Pinpoint the cell where the given text exists, returning its [x, y] midpoint coordinate. 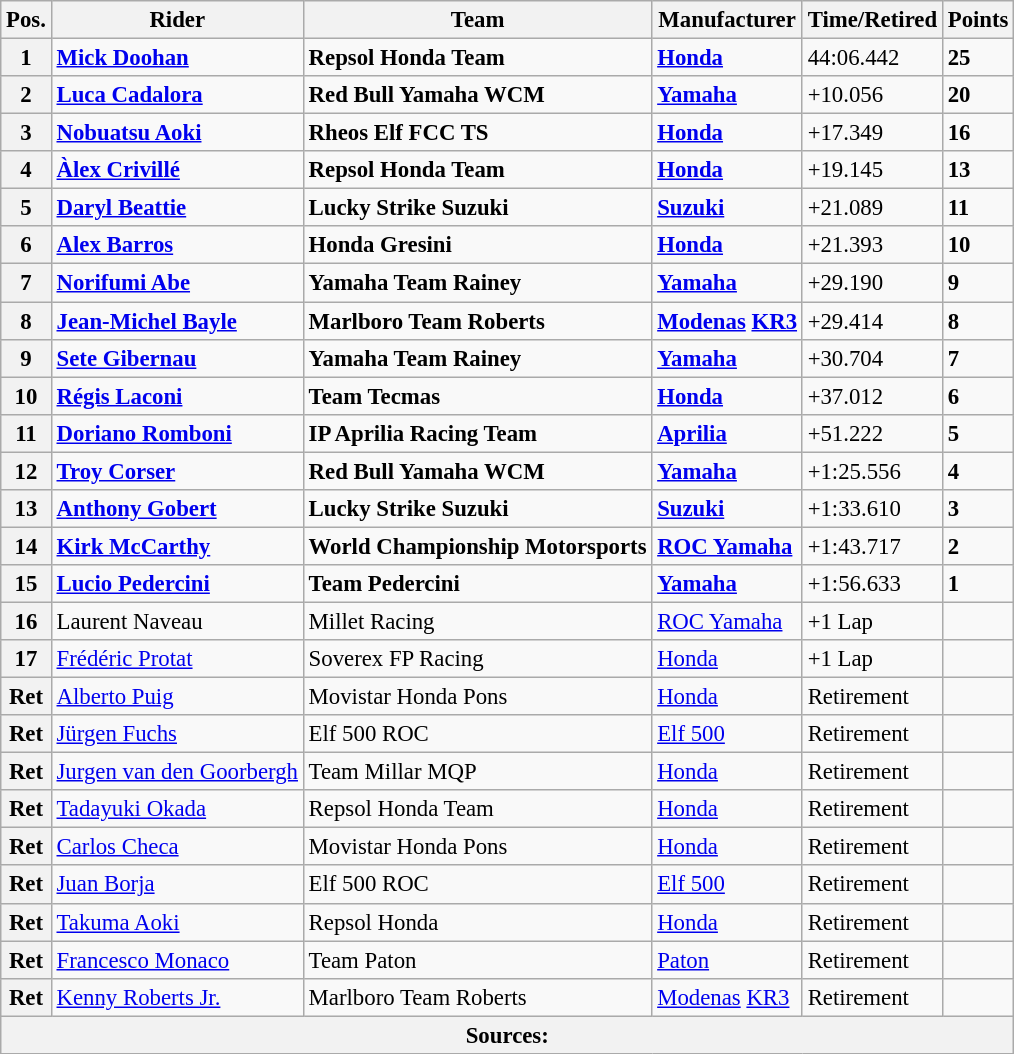
Norifumi Abe [177, 283]
Takuma Aoki [177, 922]
Kenny Roberts Jr. [177, 997]
14 [26, 546]
Team Paton [478, 960]
Tadayuki Okada [177, 809]
+21.089 [872, 208]
Francesco Monaco [177, 960]
Sources: [508, 1035]
Aprilia [727, 433]
Jurgen van den Goorbergh [177, 772]
15 [26, 584]
+37.012 [872, 396]
Soverex FP Racing [478, 659]
Rheos Elf FCC TS [478, 133]
+21.393 [872, 245]
Laurent Naveau [177, 621]
World Championship Motorsports [478, 546]
IP Aprilia Racing Team [478, 433]
Pos. [26, 20]
Team Tecmas [478, 396]
Alex Barros [177, 245]
Daryl Beattie [177, 208]
+29.414 [872, 321]
Doriano Romboni [177, 433]
Troy Corser [177, 471]
Juan Borja [177, 885]
Manufacturer [727, 20]
Jürgen Fuchs [177, 734]
Team [478, 20]
Luca Cadalora [177, 95]
+10.056 [872, 95]
Nobuatsu Aoki [177, 133]
+29.190 [872, 283]
+51.222 [872, 433]
Alberto Puig [177, 697]
+1:33.610 [872, 509]
Mick Doohan [177, 58]
Points [978, 20]
Paton [727, 960]
12 [26, 471]
Time/Retired [872, 20]
+1:25.556 [872, 471]
+19.145 [872, 170]
25 [978, 58]
Anthony Gobert [177, 509]
Kirk McCarthy [177, 546]
Repsol Honda [478, 922]
Sete Gibernau [177, 358]
+30.704 [872, 358]
Frédéric Protat [177, 659]
Lucio Pedercini [177, 584]
+17.349 [872, 133]
17 [26, 659]
20 [978, 95]
+1:56.633 [872, 584]
+1:43.717 [872, 546]
Carlos Checa [177, 847]
Millet Racing [478, 621]
Honda Gresini [478, 245]
Team Millar MQP [478, 772]
Jean-Michel Bayle [177, 321]
Team Pedercini [478, 584]
44:06.442 [872, 58]
Rider [177, 20]
Àlex Crivillé [177, 170]
Régis Laconi [177, 396]
